For the text-containing cell, return its midpoint in (x, y) coordinate format. 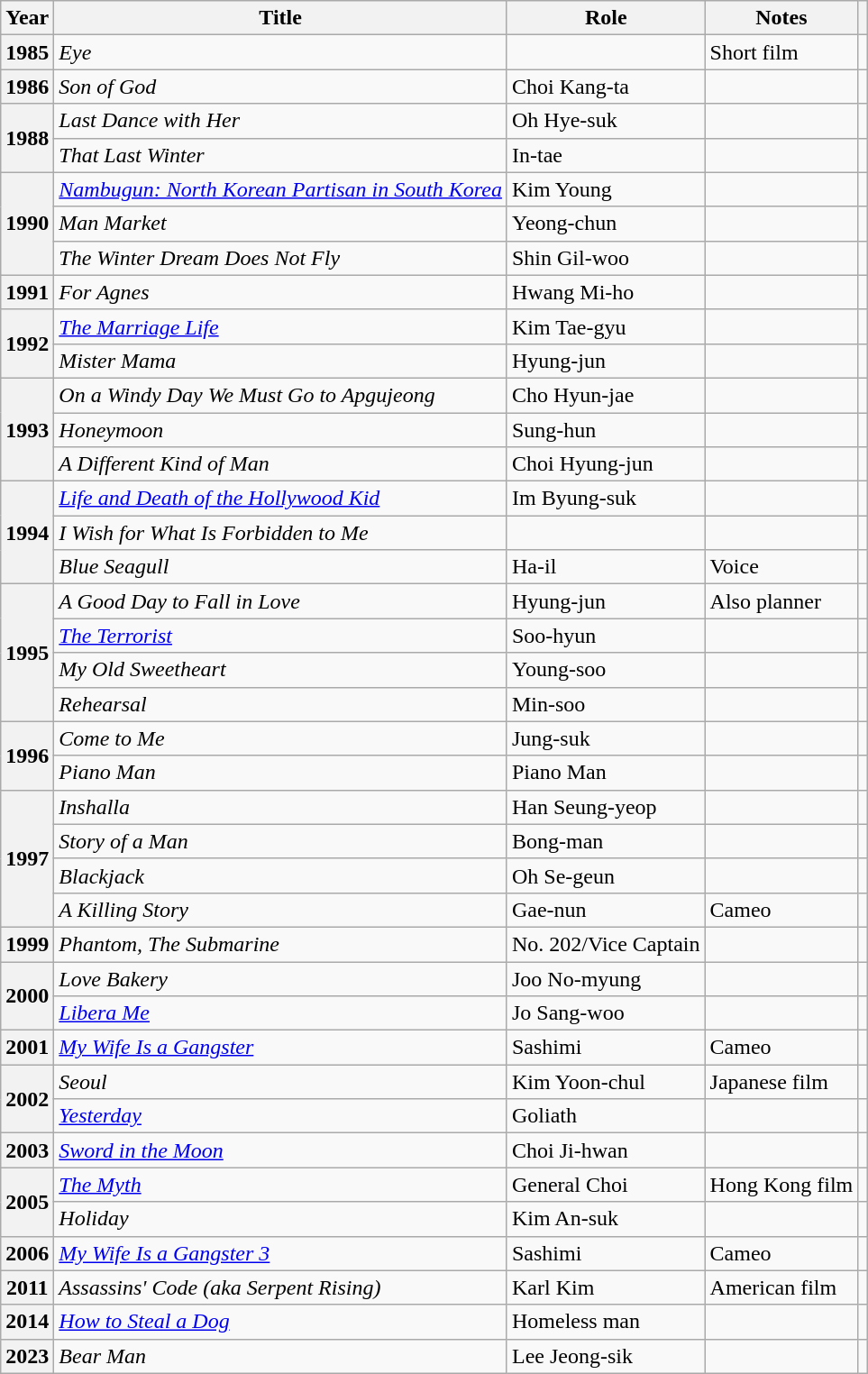
1993 (27, 429)
Short film (781, 52)
Sword in the Moon (281, 1150)
Young-soo (606, 670)
Min-soo (606, 704)
Jung-suk (606, 738)
Title (281, 18)
Kim Young (606, 189)
In-tae (606, 155)
The Terrorist (281, 636)
Oh Hye-suk (606, 121)
Choi Ji-hwan (606, 1150)
Homeless man (606, 1322)
Cho Hyun-jae (606, 395)
Kim Yoon-chul (606, 1082)
Eye (281, 52)
Love Bakery (281, 978)
Blue Seagull (281, 567)
Blackjack (281, 875)
2023 (27, 1356)
I Wish for What Is Forbidden to Me (281, 533)
Han Seung-yeop (606, 807)
Role (606, 18)
2000 (27, 995)
Libera Me (281, 1013)
1997 (27, 858)
My Wife Is a Gangster 3 (281, 1253)
A Different Kind of Man (281, 464)
Gae-nun (606, 910)
Phantom, The Submarine (281, 944)
Nambugun: North Korean Partisan in South Korea (281, 189)
1990 (27, 224)
Lee Jeong-sik (606, 1356)
1992 (27, 343)
1999 (27, 944)
Notes (781, 18)
Shin Gil-woo (606, 258)
Seoul (281, 1082)
My Wife Is a Gangster (281, 1048)
Assassins' Code (aka Serpent Rising) (281, 1287)
Karl Kim (606, 1287)
1995 (27, 653)
1991 (27, 292)
Year (27, 18)
Bong-man (606, 841)
Also planner (781, 601)
General Choi (606, 1185)
The Marriage Life (281, 326)
2005 (27, 1202)
Oh Se-geun (606, 875)
Story of a Man (281, 841)
Yeong-chun (606, 224)
Choi Kang-ta (606, 87)
Man Market (281, 224)
No. 202/Vice Captain (606, 944)
Choi Hyung-jun (606, 464)
The Myth (281, 1185)
A Killing Story (281, 910)
1985 (27, 52)
The Winter Dream Does Not Fly (281, 258)
A Good Day to Fall in Love (281, 601)
On a Windy Day We Must Go to Apgujeong (281, 395)
Rehearsal (281, 704)
Honeymoon (281, 430)
Last Dance with Her (281, 121)
1996 (27, 756)
Im Byung-suk (606, 499)
Japanese film (781, 1082)
1986 (27, 87)
Kim An-suk (606, 1219)
2001 (27, 1048)
Yesterday (281, 1116)
Ha-il (606, 567)
Hong Kong film (781, 1185)
2006 (27, 1253)
Bear Man (281, 1356)
1988 (27, 138)
2014 (27, 1322)
American film (781, 1287)
For Agnes (281, 292)
Son of God (281, 87)
2003 (27, 1150)
Kim Tae-gyu (606, 326)
1994 (27, 533)
Inshalla (281, 807)
2002 (27, 1099)
How to Steal a Dog (281, 1322)
Joo No-myung (606, 978)
Come to Me (281, 738)
Soo-hyun (606, 636)
That Last Winter (281, 155)
Jo Sang-woo (606, 1013)
2011 (27, 1287)
Mister Mama (281, 361)
Holiday (281, 1219)
Sung-hun (606, 430)
Goliath (606, 1116)
Life and Death of the Hollywood Kid (281, 499)
Voice (781, 567)
Hwang Mi-ho (606, 292)
My Old Sweetheart (281, 670)
